Return [x, y] of the center of cell containing provided text 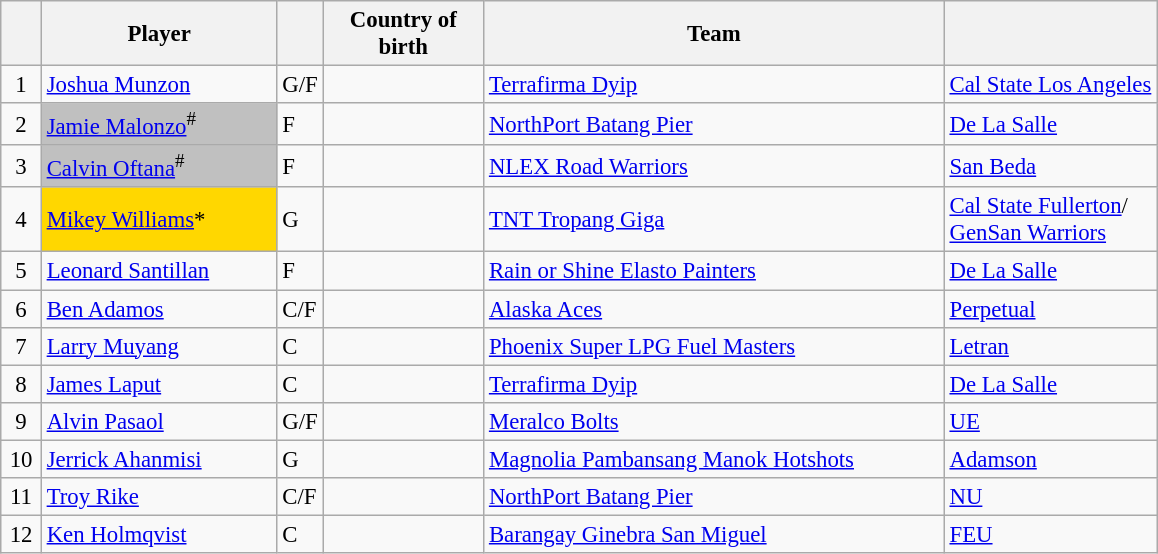
Rain or Shine Elasto Painters [714, 271]
7 [22, 346]
Ken Holmqvist [159, 534]
12 [22, 534]
NLEX Road Warriors [714, 166]
Perpetual [1050, 309]
TNT Tropang Giga [714, 220]
3 [22, 166]
Ben Adamos [159, 309]
Joshua Munzon [159, 85]
4 [22, 220]
Letran [1050, 346]
Leonard Santillan [159, 271]
Alvin Pasaol [159, 421]
UE [1050, 421]
Magnolia Pambansang Manok Hotshots [714, 459]
9 [22, 421]
Meralco Bolts [714, 421]
8 [22, 384]
Troy Rike [159, 497]
Jerrick Ahanmisi [159, 459]
Barangay Ginebra San Miguel [714, 534]
Larry Muyang [159, 346]
1 [22, 85]
6 [22, 309]
Phoenix Super LPG Fuel Masters [714, 346]
Cal State Fullerton/GenSan Warriors [1050, 220]
Jamie Malonzo# [159, 124]
Alaska Aces [714, 309]
James Laput [159, 384]
2 [22, 124]
Mikey Williams* [159, 220]
Adamson [1050, 459]
10 [22, 459]
San Beda [1050, 166]
NU [1050, 497]
Country of birth [404, 34]
5 [22, 271]
FEU [1050, 534]
Player [159, 34]
Cal State Los Angeles [1050, 85]
11 [22, 497]
Calvin Oftana# [159, 166]
Team [714, 34]
